Return the [x, y] coordinate for the center point of the cell that contains the specified text.  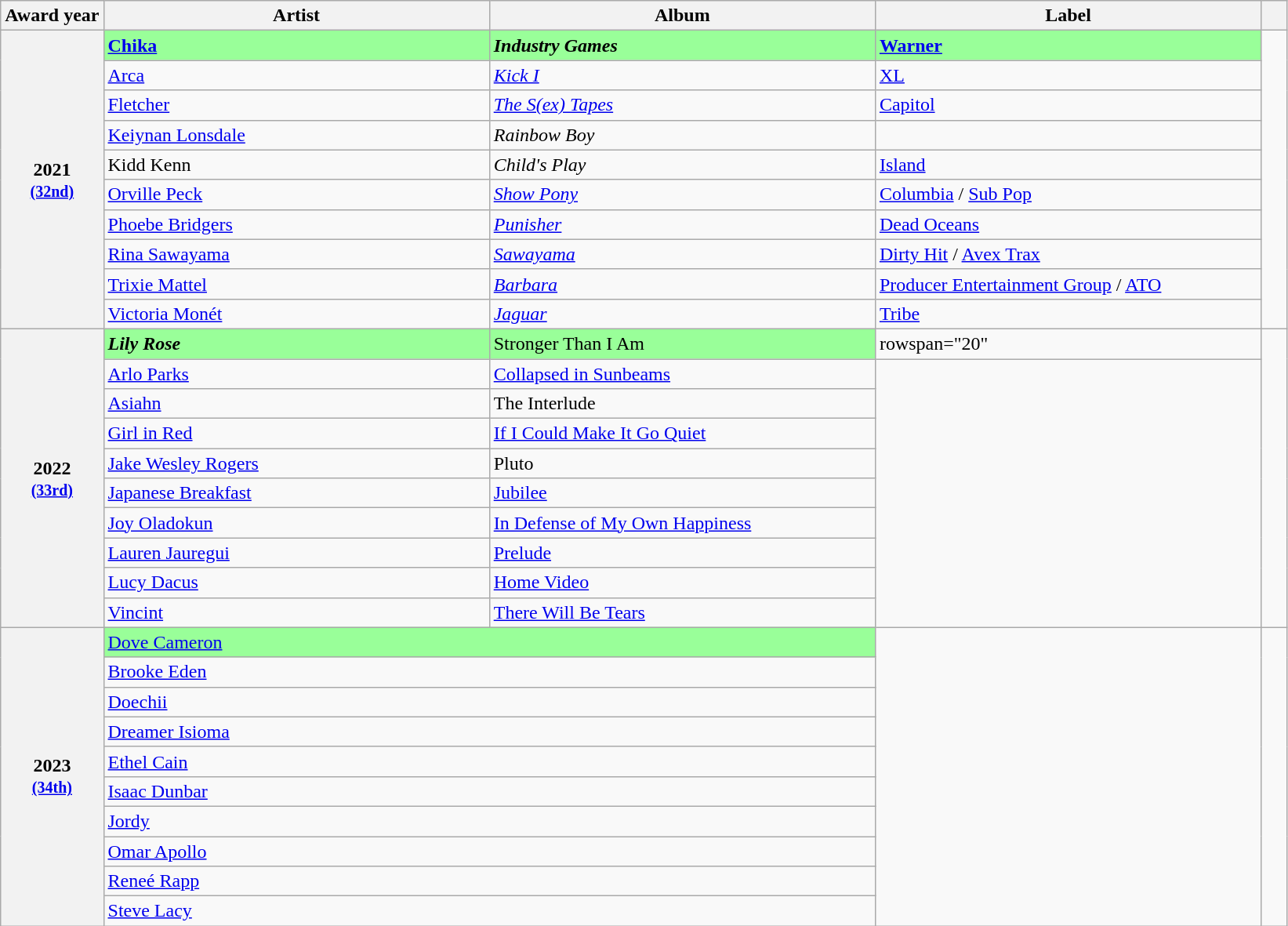
Sawayama [682, 254]
Award year [52, 16]
Steve Lacy [489, 911]
Rina Sawayama [296, 254]
rowspan="20" [1068, 343]
Vincint [296, 612]
Dreamer Isioma [489, 732]
Album [682, 16]
Prelude [682, 553]
Home Video [682, 583]
Barbara [682, 284]
Doechii [489, 702]
Lucy Dacus [296, 583]
Isaac Dunbar [489, 791]
2021(32nd) [52, 180]
Jake Wesley Rogers [296, 463]
Trixie Mattel [296, 284]
Phoebe Bridgers [296, 224]
Chika [296, 45]
Girl in Red [296, 434]
Kidd Kenn [296, 165]
Child's Play [682, 165]
Jaguar [682, 314]
Label [1068, 16]
Producer Entertainment Group / ATO [1068, 284]
Arca [296, 75]
Kick I [682, 75]
The S(ex) Tapes [682, 105]
Jordy [489, 821]
Omar Apollo [489, 851]
Dead Oceans [1068, 224]
Japanese Breakfast [296, 493]
Reneé Rapp [489, 881]
The Interlude [682, 404]
Tribe [1068, 314]
Jubilee [682, 493]
Brooke Eden [489, 672]
Capitol [1068, 105]
Victoria Monét [296, 314]
Keiynan Lonsdale [296, 135]
Stronger Than I Am [682, 343]
Island [1068, 165]
Ethel Cain [489, 761]
Columbia / Sub Pop [1068, 194]
Fletcher [296, 105]
There Will Be Tears [682, 612]
Punisher [682, 224]
Artist [296, 16]
Arlo Parks [296, 374]
Dirty Hit / Avex Trax [1068, 254]
If I Could Make It Go Quiet [682, 434]
Orville Peck [296, 194]
Industry Games [682, 45]
Pluto [682, 463]
2022(33rd) [52, 478]
Dove Cameron [489, 642]
Warner [1068, 45]
Lily Rose [296, 343]
Collapsed in Sunbeams [682, 374]
Rainbow Boy [682, 135]
Asiahn [296, 404]
Lauren Jauregui [296, 553]
Show Pony [682, 194]
Joy Oladokun [296, 523]
In Defense of My Own Happiness [682, 523]
XL [1068, 75]
2023(34th) [52, 776]
